Capture the cell that displays the provided text and extract its (x, y) central coordinate. 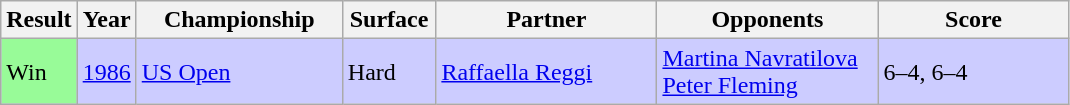
Win (39, 72)
Result (39, 20)
Championship (239, 20)
1986 (106, 72)
Martina Navratilova Peter Fleming (768, 72)
Hard (389, 72)
6–4, 6–4 (974, 72)
Year (106, 20)
Opponents (768, 20)
Surface (389, 20)
US Open (239, 72)
Raffaella Reggi (546, 72)
Score (974, 20)
Partner (546, 20)
